Detect which cell encompasses the target text, then output its (X, Y) center coordinate. 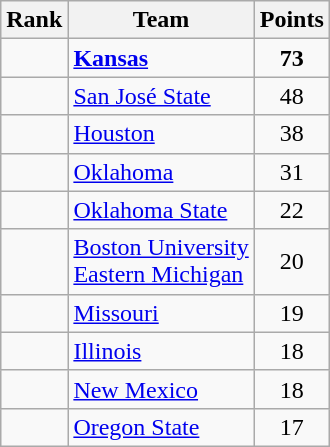
Rank (34, 20)
17 (292, 427)
Missouri (161, 313)
Houston (161, 134)
48 (292, 96)
Boston UniversityEastern Michigan (161, 262)
Points (292, 20)
38 (292, 134)
Oklahoma State (161, 210)
Team (161, 20)
New Mexico (161, 389)
Kansas (161, 58)
San José State (161, 96)
19 (292, 313)
73 (292, 58)
Oklahoma (161, 172)
Oregon State (161, 427)
22 (292, 210)
Illinois (161, 351)
20 (292, 262)
31 (292, 172)
